Scan for the cell matching the given text and deliver its [x, y] coordinate at center. 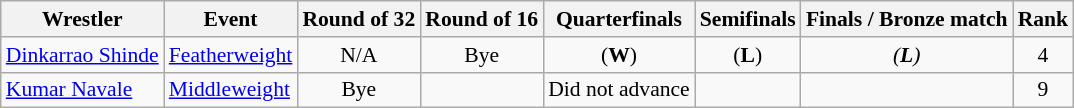
Rank [1044, 19]
4 [1044, 55]
Middleweight [231, 90]
Kumar Navale [82, 90]
Quarterfinals [619, 19]
Event [231, 19]
Round of 16 [482, 19]
Finals / Bronze match [907, 19]
Featherweight [231, 55]
Round of 32 [358, 19]
Semifinals [748, 19]
(W) [619, 55]
N/A [358, 55]
Did not advance [619, 90]
Wrestler [82, 19]
Dinkarrao Shinde [82, 55]
9 [1044, 90]
